Capture the cell that displays the provided text and extract its [X, Y] central coordinate. 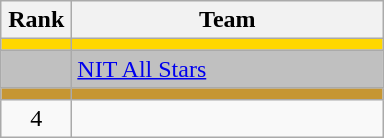
NIT All Stars [228, 69]
Rank [36, 20]
Team [228, 20]
4 [36, 118]
